Pinpoint the cell where the given text exists, returning its [X, Y] midpoint coordinate. 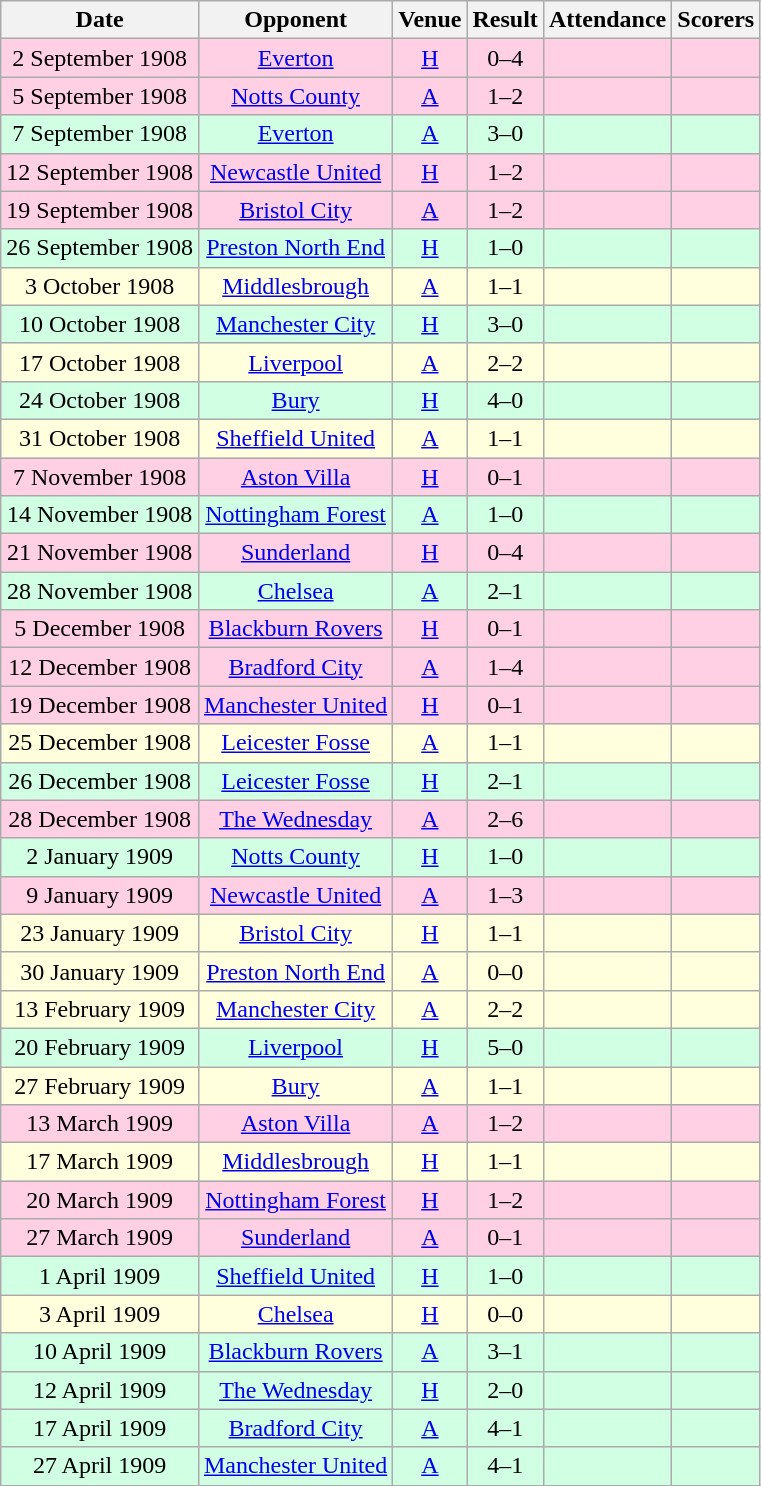
Attendance [607, 20]
25 December 1908 [100, 743]
2 September 1908 [100, 58]
2–0 [505, 1390]
21 November 1908 [100, 553]
Result [505, 20]
5 December 1908 [100, 629]
Opponent [295, 20]
17 April 1909 [100, 1428]
10 October 1908 [100, 324]
24 October 1908 [100, 400]
27 March 1909 [100, 1238]
3 October 1908 [100, 286]
Scorers [716, 20]
12 September 1908 [100, 172]
23 January 1909 [100, 933]
10 April 1909 [100, 1352]
30 January 1909 [100, 971]
1 April 1909 [100, 1276]
5 September 1908 [100, 96]
17 October 1908 [100, 362]
1–4 [505, 667]
7 September 1908 [100, 134]
19 September 1908 [100, 210]
28 December 1908 [100, 819]
7 November 1908 [100, 477]
27 April 1909 [100, 1466]
14 November 1908 [100, 515]
13 March 1909 [100, 1124]
3 April 1909 [100, 1314]
28 November 1908 [100, 591]
17 March 1909 [100, 1162]
3–1 [505, 1352]
26 September 1908 [100, 248]
2–6 [505, 819]
9 January 1909 [100, 895]
12 December 1908 [100, 667]
4–0 [505, 400]
20 March 1909 [100, 1200]
27 February 1909 [100, 1085]
26 December 1908 [100, 781]
Venue [430, 20]
2 January 1909 [100, 857]
1–3 [505, 895]
5–0 [505, 1047]
Date [100, 20]
20 February 1909 [100, 1047]
12 April 1909 [100, 1390]
13 February 1909 [100, 1009]
31 October 1908 [100, 438]
19 December 1908 [100, 705]
